Find where the given text appears and provide that cell's center as (X, Y) coordinate. 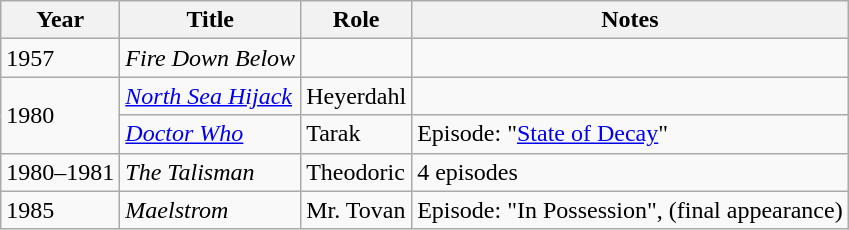
Theodoric (356, 172)
Doctor Who (210, 134)
1980 (60, 115)
1985 (60, 210)
North Sea Hijack (210, 96)
Role (356, 20)
1980–1981 (60, 172)
4 episodes (630, 172)
Maelstrom (210, 210)
Episode: "In Possession", (final appearance) (630, 210)
Heyerdahl (356, 96)
Mr. Tovan (356, 210)
1957 (60, 58)
Notes (630, 20)
The Talisman (210, 172)
Year (60, 20)
Fire Down Below (210, 58)
Title (210, 20)
Tarak (356, 134)
Episode: "State of Decay" (630, 134)
